Capture the cell that displays the provided text and extract its [x, y] central coordinate. 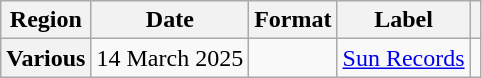
Format [293, 20]
Label [404, 20]
Date [170, 20]
Region [46, 20]
Various [46, 58]
14 March 2025 [170, 58]
Sun Records [404, 58]
